Detect which cell encompasses the target text, then output its (x, y) center coordinate. 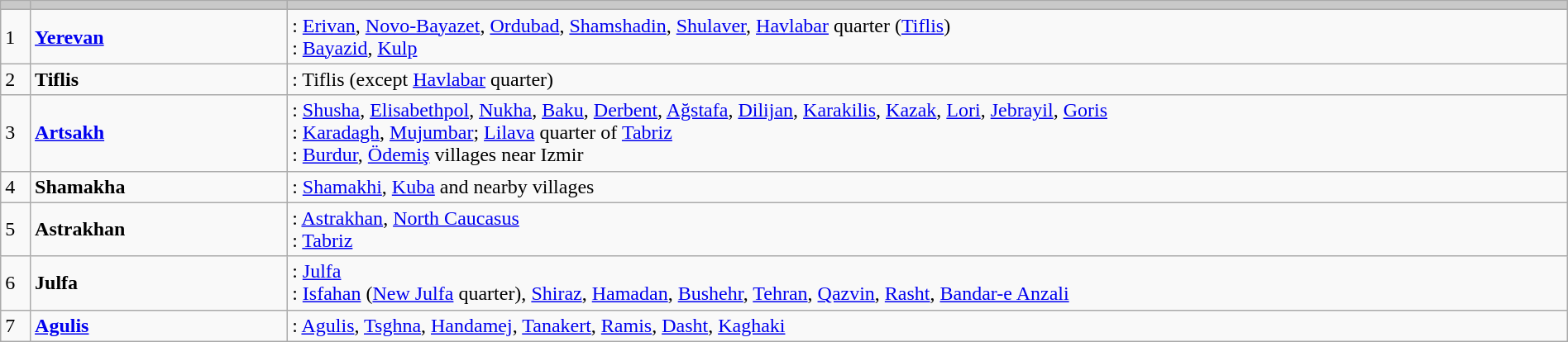
Artsakh (159, 133)
6 (16, 283)
Julfa (159, 283)
: Erivan, Novo-Bayazet, Ordubad, Shamshadin, Shulaver, Havlabar quarter (Tiflis) : Bayazid, Kulp (928, 36)
7 (16, 325)
: Julfa : Isfahan (New Julfa quarter), Shiraz, Hamadan, Bushehr, Tehran, Qazvin, Rasht, Bandar-e Anzali (928, 283)
Agulis (159, 325)
: Shamakhi, Kuba and nearby villages (928, 187)
3 (16, 133)
Tiflis (159, 79)
2 (16, 79)
Shamakha (159, 187)
Astrakhan (159, 230)
: Tiflis (except Havlabar quarter) (928, 79)
4 (16, 187)
1 (16, 36)
Yerevan (159, 36)
5 (16, 230)
: Astrakhan, North Caucasus: Tabriz (928, 230)
: Agulis, Tsghna, Handamej, Tanakert, Ramis, Dasht, Kaghaki (928, 325)
